Output the (X, Y) coordinate of the center of the cell containing the given text.  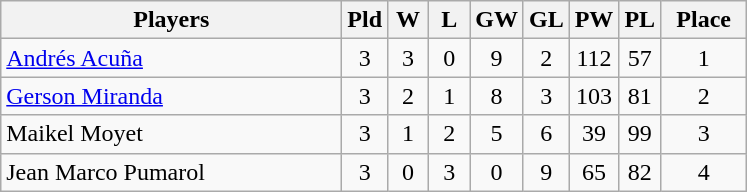
Jean Marco Pumarol (172, 172)
99 (640, 134)
103 (594, 96)
Players (172, 20)
5 (497, 134)
GW (497, 20)
6 (546, 134)
PW (594, 20)
L (450, 20)
GL (546, 20)
82 (640, 172)
8 (497, 96)
Gerson Miranda (172, 96)
81 (640, 96)
PL (640, 20)
W (408, 20)
65 (594, 172)
4 (704, 172)
Place (704, 20)
39 (594, 134)
Pld (365, 20)
57 (640, 58)
112 (594, 58)
Maikel Moyet (172, 134)
Andrés Acuña (172, 58)
